Identify which cell holds the provided text, then report its (x, y) central coordinate. 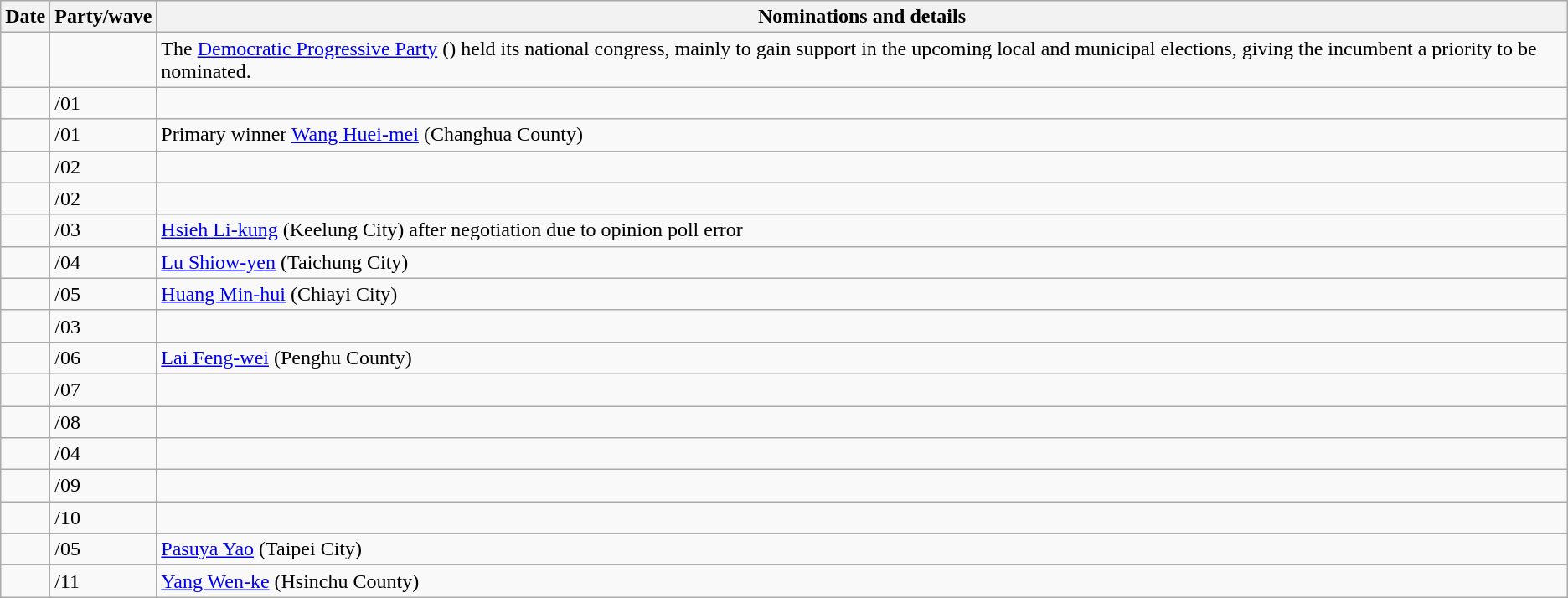
Hsieh Li-kung (Keelung City) after negotiation due to opinion poll error (862, 230)
/11 (104, 581)
Lu Shiow-yen (Taichung City) (862, 262)
/08 (104, 421)
Date (25, 17)
Lai Feng-wei (Penghu County) (862, 358)
/06 (104, 358)
Yang Wen-ke (Hsinchu County) (862, 581)
/10 (104, 518)
Huang Min-hui (Chiayi City) (862, 294)
Nominations and details (862, 17)
/07 (104, 389)
Pasuya Yao (Taipei City) (862, 549)
/09 (104, 486)
Party/wave (104, 17)
Primary winner Wang Huei-mei (Changhua County) (862, 135)
